For the text-containing cell, return its midpoint in (X, Y) coordinate format. 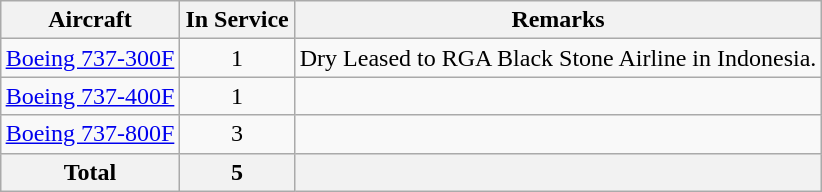
3 (237, 134)
Boeing 737-800F (90, 134)
Remarks (558, 20)
Boeing 737-300F (90, 58)
Aircraft (90, 20)
Boeing 737-400F (90, 96)
Total (90, 172)
5 (237, 172)
In Service (237, 20)
Dry Leased to RGA Black Stone Airline in Indonesia. (558, 58)
